Search for the cell housing the specified text and yield its [x, y] center coordinate. 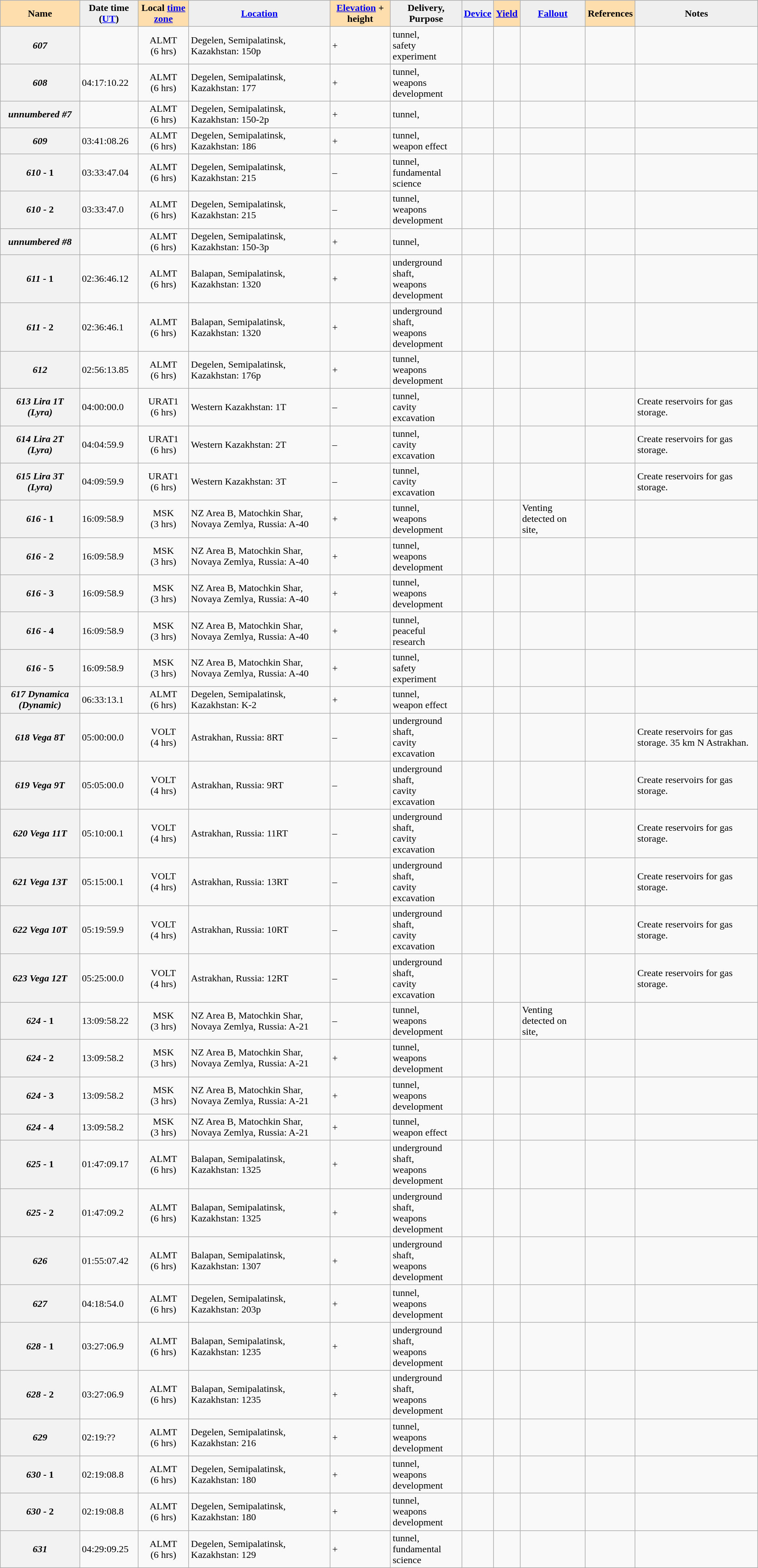
Degelen, Semipalatinsk, Kazakhstan: 216 [259, 1437]
Astrakhan, Russia: 13RT [259, 882]
04:29:09.25 [109, 1549]
609 [40, 141]
Local time zone [164, 14]
01:55:07.42 [109, 1261]
unnumbered #7 [40, 114]
Western Kazakhstan: 1T [259, 407]
616 - 1 [40, 519]
625 - 1 [40, 1164]
Astrakhan, Russia: 8RT [259, 737]
04:18:54.0 [109, 1304]
627 [40, 1304]
02:56:13.85 [109, 370]
13:09:58.22 [109, 1021]
628 - 2 [40, 1394]
616 - 4 [40, 631]
Degelen, Semipalatinsk, Kazakhstan: 177 [259, 83]
03:33:47.04 [109, 172]
01:47:09.2 [109, 1213]
626 [40, 1261]
05:15:00.1 [109, 882]
624 - 2 [40, 1058]
Degelen, Semipalatinsk, Kazakhstan: K-2 [259, 700]
Western Kazakhstan: 2T [259, 445]
624 - 4 [40, 1127]
624 - 3 [40, 1096]
05:25:00.0 [109, 978]
Name [40, 14]
Fallout [553, 14]
618 Vega 8T [40, 737]
02:36:46.1 [109, 327]
05:00:00.0 [109, 737]
630 - 1 [40, 1474]
Astrakhan, Russia: 10RT [259, 930]
04:00:00.0 [109, 407]
613 Lira 1T (Lyra) [40, 407]
Device [478, 14]
628 - 1 [40, 1347]
617 Dynamica (Dynamic) [40, 700]
Degelen, Semipalatinsk, Kazakhstan: 150-2p [259, 114]
Astrakhan, Russia: 11RT [259, 833]
04:04:59.9 [109, 445]
614 Lira 2T (Lyra) [40, 445]
Astrakhan, Russia: 9RT [259, 785]
607 [40, 45]
04:09:59.9 [109, 482]
Date time (UT) [109, 14]
611 - 2 [40, 327]
610 - 2 [40, 210]
620 Vega 11T [40, 833]
Degelen, Semipalatinsk, Kazakhstan: 150p [259, 45]
630 - 2 [40, 1512]
Location [259, 14]
631 [40, 1549]
616 - 2 [40, 556]
Yield [507, 14]
612 [40, 370]
03:33:47.0 [109, 210]
05:05:00.0 [109, 785]
Degelen, Semipalatinsk, Kazakhstan: 176p [259, 370]
Degelen, Semipalatinsk, Kazakhstan: 150-3p [259, 241]
Western Kazakhstan: 3T [259, 482]
624 - 1 [40, 1021]
Create reservoirs for gas storage. 35 km N Astrakhan. [696, 737]
616 - 3 [40, 594]
615 Lira 3T (Lyra) [40, 482]
Notes [696, 14]
616 - 5 [40, 668]
02:19:?? [109, 1437]
Degelen, Semipalatinsk, Kazakhstan: 203p [259, 1304]
04:17:10.22 [109, 83]
611 - 1 [40, 279]
Delivery, Purpose [426, 14]
Degelen, Semipalatinsk, Kazakhstan: 129 [259, 1549]
610 - 1 [40, 172]
tunnel,peaceful research [426, 631]
References [611, 14]
623 Vega 12T [40, 978]
01:47:09.17 [109, 1164]
621 Vega 13T [40, 882]
02:36:46.12 [109, 279]
unnumbered #8 [40, 241]
Degelen, Semipalatinsk, Kazakhstan: 186 [259, 141]
05:19:59.9 [109, 930]
619 Vega 9T [40, 785]
629 [40, 1437]
Astrakhan, Russia: 12RT [259, 978]
Elevation + height [360, 14]
625 - 2 [40, 1213]
05:10:00.1 [109, 833]
06:33:13.1 [109, 700]
03:41:08.26 [109, 141]
608 [40, 83]
622 Vega 10T [40, 930]
Balapan, Semipalatinsk, Kazakhstan: 1307 [259, 1261]
